Return [X, Y] of the center of cell containing provided text 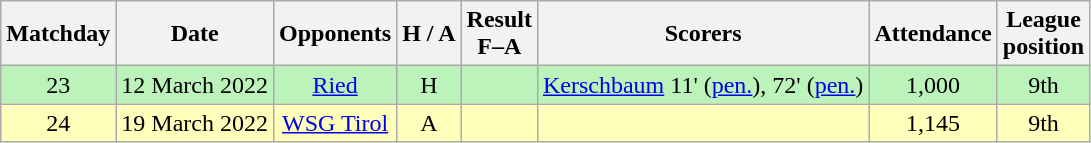
Scorers [702, 34]
Opponents [336, 34]
24 [58, 123]
A [429, 123]
H [429, 85]
1,145 [933, 123]
ResultF–A [499, 34]
Ried [336, 85]
1,000 [933, 85]
WSG Tirol [336, 123]
12 March 2022 [195, 85]
19 March 2022 [195, 123]
23 [58, 85]
H / A [429, 34]
Leagueposition [1043, 34]
Date [195, 34]
Kerschbaum 11' (pen.), 72' (pen.) [702, 85]
Attendance [933, 34]
Matchday [58, 34]
